Search for the cell housing the specified text and yield its [x, y] center coordinate. 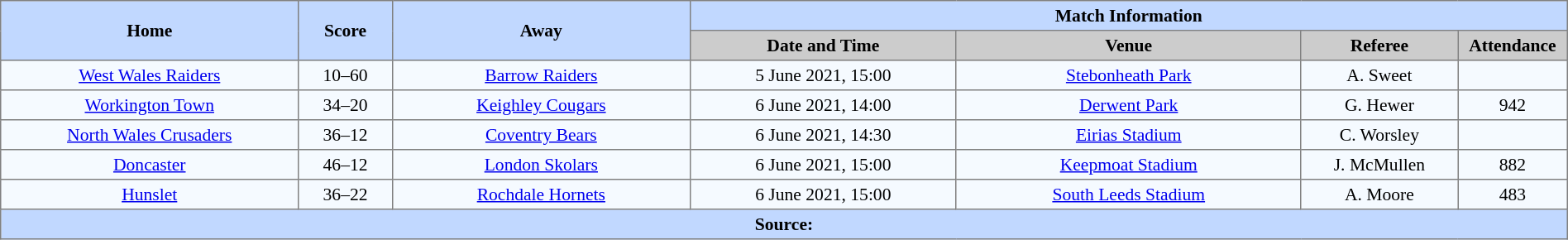
Rochdale Hornets [541, 194]
Doncaster [150, 165]
Eirias Stadium [1128, 135]
South Leeds Stadium [1128, 194]
Referee [1379, 46]
Barrow Raiders [541, 75]
483 [1513, 194]
Attendance [1513, 46]
46–12 [346, 165]
Stebonheath Park [1128, 75]
West Wales Raiders [150, 75]
Away [541, 31]
Match Information [1128, 16]
Derwent Park [1128, 105]
Workington Town [150, 105]
G. Hewer [1379, 105]
Coventry Bears [541, 135]
Source: [784, 224]
10–60 [346, 75]
London Skolars [541, 165]
Score [346, 31]
5 June 2021, 15:00 [823, 75]
A. Moore [1379, 194]
Date and Time [823, 46]
36–22 [346, 194]
J. McMullen [1379, 165]
A. Sweet [1379, 75]
North Wales Crusaders [150, 135]
Home [150, 31]
6 June 2021, 14:30 [823, 135]
Keepmoat Stadium [1128, 165]
Venue [1128, 46]
6 June 2021, 14:00 [823, 105]
Keighley Cougars [541, 105]
942 [1513, 105]
C. Worsley [1379, 135]
882 [1513, 165]
36–12 [346, 135]
34–20 [346, 105]
Hunslet [150, 194]
